Identify which cell holds the provided text, then report its (x, y) central coordinate. 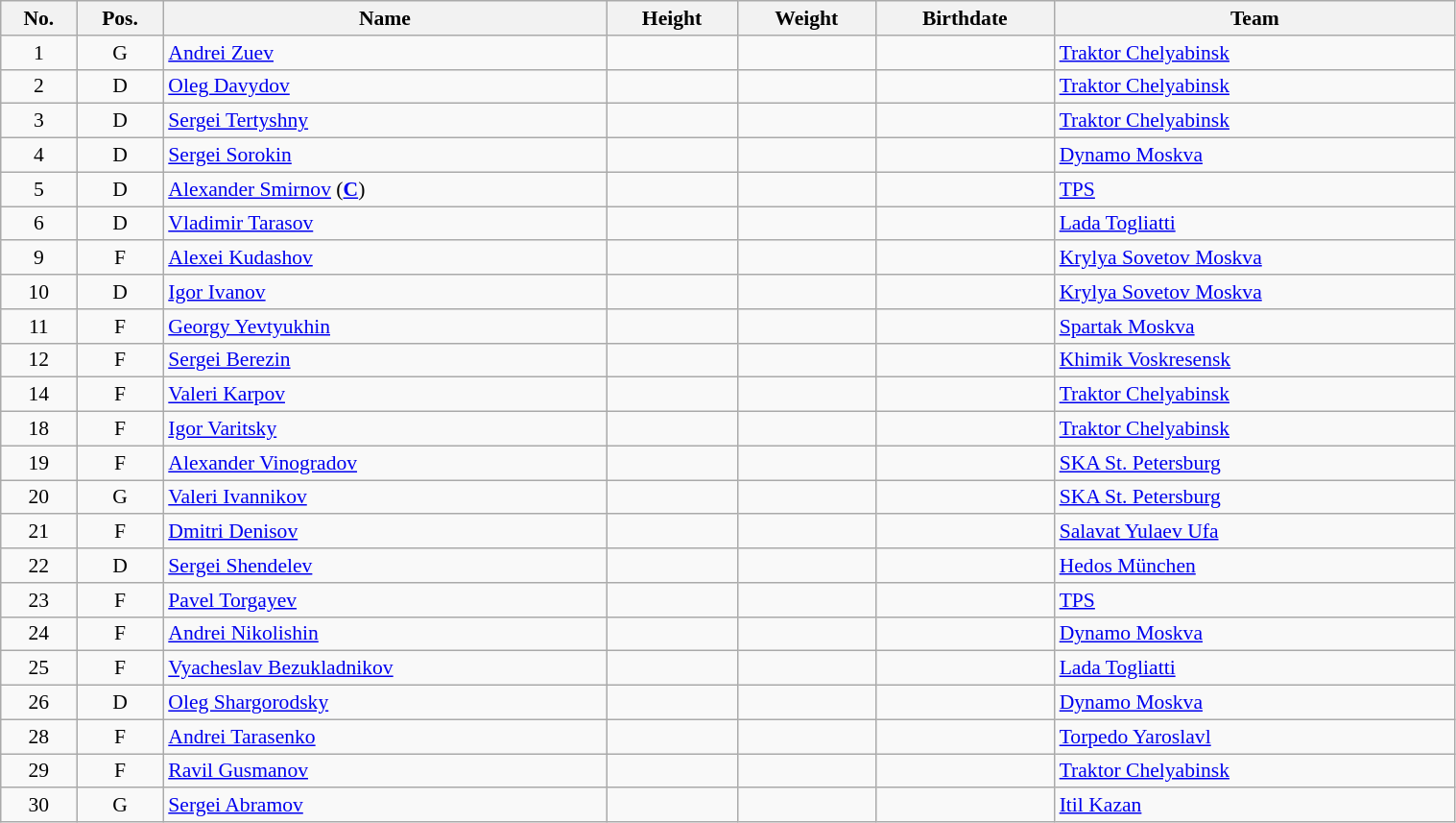
Team (1255, 18)
18 (38, 429)
28 (38, 737)
Andrei Tarasenko (384, 737)
Oleg Shargorodsky (384, 703)
Itil Kazan (1255, 806)
Igor Ivanov (384, 292)
12 (38, 360)
Alexander Smirnov (C) (384, 189)
21 (38, 532)
22 (38, 566)
Sergei Tertyshny (384, 121)
Dmitri Denisov (384, 532)
23 (38, 600)
1 (38, 53)
Sergei Shendelev (384, 566)
Birthdate (966, 18)
Alexei Kudashov (384, 258)
Torpedo Yaroslavl (1255, 737)
Sergei Abramov (384, 806)
Valeri Ivannikov (384, 497)
Salavat Yulaev Ufa (1255, 532)
Pavel Torgayev (384, 600)
Spartak Moskva (1255, 327)
Weight (806, 18)
Khimik Voskresensk (1255, 360)
Height (672, 18)
3 (38, 121)
Valeri Karpov (384, 395)
30 (38, 806)
Georgy Yevtyukhin (384, 327)
Pos. (120, 18)
19 (38, 463)
Sergei Sorokin (384, 156)
14 (38, 395)
Andrei Nikolishin (384, 634)
6 (38, 224)
Sergei Berezin (384, 360)
Hedos München (1255, 566)
Igor Varitsky (384, 429)
24 (38, 634)
Oleg Davydov (384, 86)
Vladimir Tarasov (384, 224)
10 (38, 292)
Andrei Zuev (384, 53)
Vyacheslav Bezukladnikov (384, 668)
26 (38, 703)
Ravil Gusmanov (384, 771)
11 (38, 327)
2 (38, 86)
20 (38, 497)
9 (38, 258)
No. (38, 18)
25 (38, 668)
29 (38, 771)
Name (384, 18)
5 (38, 189)
4 (38, 156)
Alexander Vinogradov (384, 463)
